Return the (X, Y) coordinate for the center point of the cell that contains the specified text.  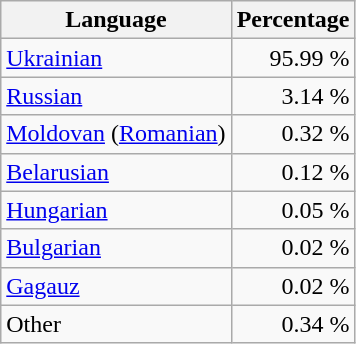
Belarusian (116, 172)
3.14 % (293, 96)
0.05 % (293, 210)
Gagauz (116, 286)
Bulgarian (116, 248)
0.34 % (293, 324)
Moldovan (Romanian) (116, 134)
0.12 % (293, 172)
95.99 % (293, 58)
Russian (116, 96)
Language (116, 20)
Percentage (293, 20)
Other (116, 324)
Hungarian (116, 210)
Ukrainian (116, 58)
0.32 % (293, 134)
